Search for the cell housing the specified text and yield its (X, Y) center coordinate. 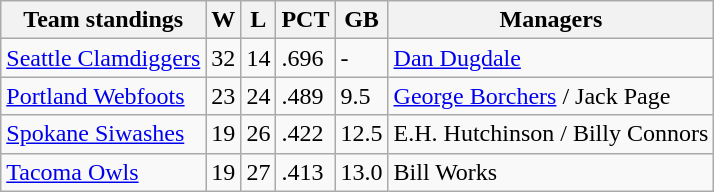
27 (258, 172)
9.5 (362, 96)
.422 (306, 134)
12.5 (362, 134)
Portland Webfoots (104, 96)
.413 (306, 172)
L (258, 20)
- (362, 58)
Managers (551, 20)
Seattle Clamdiggers (104, 58)
32 (224, 58)
Team standings (104, 20)
Dan Dugdale (551, 58)
24 (258, 96)
Tacoma Owls (104, 172)
23 (224, 96)
PCT (306, 20)
13.0 (362, 172)
George Borchers / Jack Page (551, 96)
Spokane Siwashes (104, 134)
GB (362, 20)
E.H. Hutchinson / Billy Connors (551, 134)
.489 (306, 96)
Bill Works (551, 172)
.696 (306, 58)
26 (258, 134)
14 (258, 58)
W (224, 20)
